Extract the (X, Y) coordinate from the center of the cell holding the provided text.  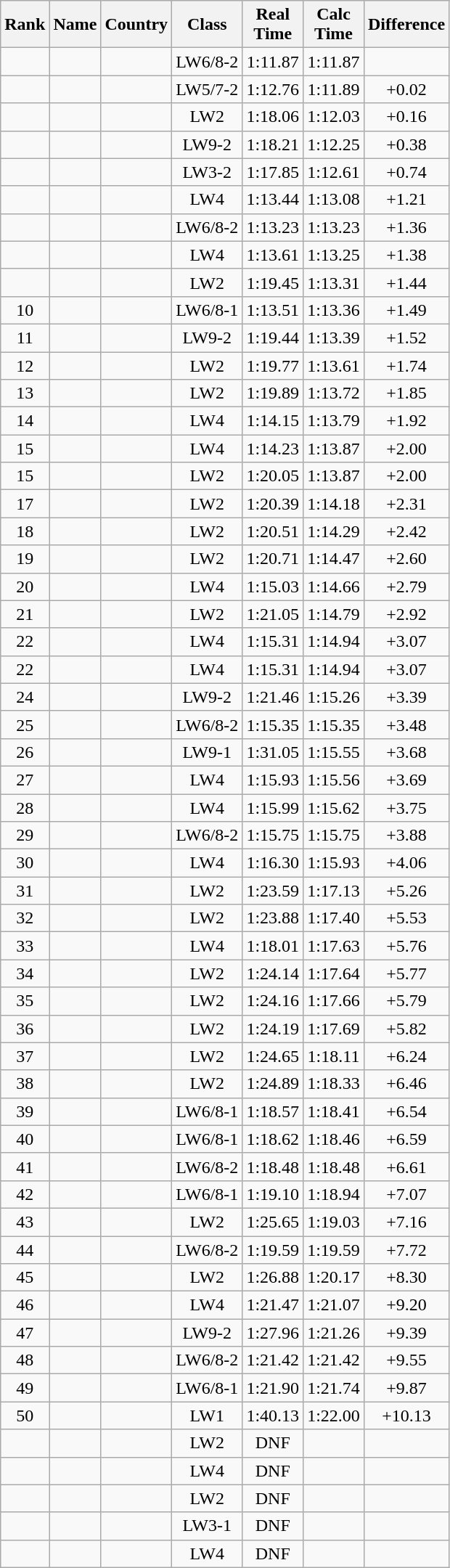
1:26.88 (273, 1278)
Difference (406, 25)
18 (25, 531)
47 (25, 1333)
1:17.69 (334, 1029)
1:18.01 (273, 946)
LW5/7-2 (208, 89)
+3.39 (406, 697)
26 (25, 752)
1:14.18 (334, 504)
+10.13 (406, 1416)
34 (25, 973)
1:17.66 (334, 1001)
12 (25, 365)
1:18.41 (334, 1111)
+9.55 (406, 1360)
1:19.44 (273, 338)
1:20.05 (273, 476)
LW3-2 (208, 172)
1:12.03 (334, 117)
1:18.46 (334, 1139)
+2.60 (406, 559)
1:15.56 (334, 780)
+1.92 (406, 421)
+1.85 (406, 393)
+6.46 (406, 1084)
11 (25, 338)
35 (25, 1001)
+1.52 (406, 338)
17 (25, 504)
+0.74 (406, 172)
1:18.06 (273, 117)
27 (25, 780)
32 (25, 918)
1:22.00 (334, 1416)
50 (25, 1416)
LW9-1 (208, 752)
1:14.29 (334, 531)
+1.74 (406, 365)
1:13.25 (334, 255)
1:21.46 (273, 697)
1:13.51 (273, 310)
1:19.10 (273, 1194)
14 (25, 421)
1:23.88 (273, 918)
1:18.11 (334, 1056)
1:21.05 (273, 614)
+5.53 (406, 918)
+6.54 (406, 1111)
Class (208, 25)
1:15.03 (273, 587)
1:13.08 (334, 200)
33 (25, 946)
1:24.16 (273, 1001)
+7.07 (406, 1194)
1:11.89 (334, 89)
31 (25, 891)
1:15.99 (273, 808)
1:18.33 (334, 1084)
+1.21 (406, 200)
1:19.89 (273, 393)
1:40.13 (273, 1416)
1:24.65 (273, 1056)
+3.48 (406, 724)
1:21.90 (273, 1388)
+7.16 (406, 1222)
Rank (25, 25)
1:12.61 (334, 172)
+0.02 (406, 89)
28 (25, 808)
43 (25, 1222)
1:12.76 (273, 89)
1:19.03 (334, 1222)
1:13.31 (334, 282)
1:17.13 (334, 891)
1:20.71 (273, 559)
+5.82 (406, 1029)
CalcTime (334, 25)
+0.16 (406, 117)
+5.79 (406, 1001)
20 (25, 587)
+9.39 (406, 1333)
19 (25, 559)
1:20.39 (273, 504)
1:31.05 (273, 752)
+3.68 (406, 752)
LW1 (208, 1416)
13 (25, 393)
1:14.47 (334, 559)
24 (25, 697)
1:13.39 (334, 338)
1:14.66 (334, 587)
+4.06 (406, 863)
40 (25, 1139)
+6.59 (406, 1139)
+5.26 (406, 891)
1:17.85 (273, 172)
46 (25, 1305)
+9.87 (406, 1388)
+6.24 (406, 1056)
49 (25, 1388)
1:24.19 (273, 1029)
45 (25, 1278)
+3.75 (406, 808)
+1.49 (406, 310)
+1.36 (406, 227)
1:15.55 (334, 752)
1:17.40 (334, 918)
1:18.94 (334, 1194)
1:18.62 (273, 1139)
1:14.23 (273, 449)
+0.38 (406, 144)
1:21.07 (334, 1305)
44 (25, 1249)
38 (25, 1084)
1:14.15 (273, 421)
21 (25, 614)
1:15.62 (334, 808)
+3.88 (406, 836)
+8.30 (406, 1278)
1:24.89 (273, 1084)
1:19.77 (273, 365)
Country (136, 25)
1:12.25 (334, 144)
1:21.74 (334, 1388)
+1.38 (406, 255)
25 (25, 724)
+6.61 (406, 1167)
1:21.26 (334, 1333)
39 (25, 1111)
+2.42 (406, 531)
1:13.79 (334, 421)
30 (25, 863)
37 (25, 1056)
1:13.72 (334, 393)
10 (25, 310)
+3.69 (406, 780)
1:25.65 (273, 1222)
1:20.17 (334, 1278)
42 (25, 1194)
1:21.47 (273, 1305)
41 (25, 1167)
Name (75, 25)
1:13.44 (273, 200)
29 (25, 836)
+1.44 (406, 282)
48 (25, 1360)
+5.77 (406, 973)
1:15.26 (334, 697)
1:13.36 (334, 310)
36 (25, 1029)
1:18.57 (273, 1111)
LW3-1 (208, 1526)
1:17.63 (334, 946)
1:19.45 (273, 282)
1:14.79 (334, 614)
+2.31 (406, 504)
+9.20 (406, 1305)
+7.72 (406, 1249)
1:16.30 (273, 863)
RealTime (273, 25)
1:24.14 (273, 973)
+2.92 (406, 614)
1:23.59 (273, 891)
1:17.64 (334, 973)
1:18.21 (273, 144)
+5.76 (406, 946)
1:27.96 (273, 1333)
1:20.51 (273, 531)
+2.79 (406, 587)
